Identify which cell holds the provided text, then report its (x, y) central coordinate. 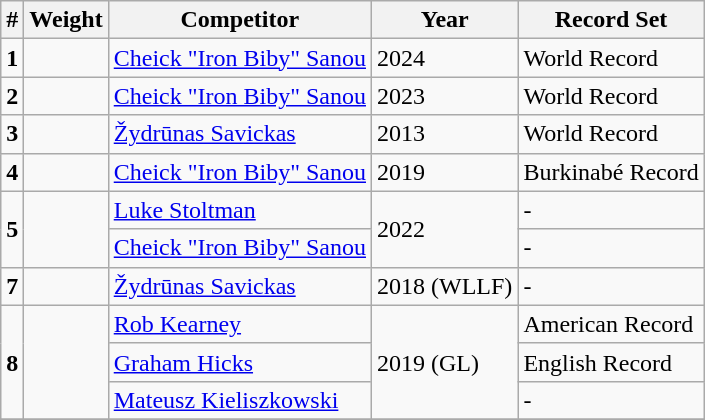
Rob Kearney (240, 324)
Graham Hicks (240, 362)
Weight (66, 20)
Mateusz Kieliszkowski (240, 400)
5 (12, 229)
8 (12, 362)
2023 (445, 96)
2013 (445, 134)
Year (445, 20)
7 (12, 286)
Burkinabé Record (611, 172)
American Record (611, 324)
2018 (WLLF) (445, 286)
Record Set (611, 20)
English Record (611, 362)
3 (12, 134)
2019 (GL) (445, 362)
2024 (445, 58)
4 (12, 172)
2022 (445, 229)
2019 (445, 172)
Luke Stoltman (240, 210)
Competitor (240, 20)
2 (12, 96)
1 (12, 58)
# (12, 20)
